Determine the (x, y) coordinate at the center of the cell enclosing the given text.  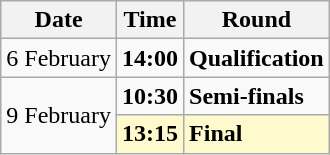
Time (150, 20)
Final (257, 134)
10:30 (150, 96)
6 February (59, 58)
Date (59, 20)
Qualification (257, 58)
Semi-finals (257, 96)
Round (257, 20)
13:15 (150, 134)
9 February (59, 115)
14:00 (150, 58)
